Detect which cell encompasses the target text, then output its (x, y) center coordinate. 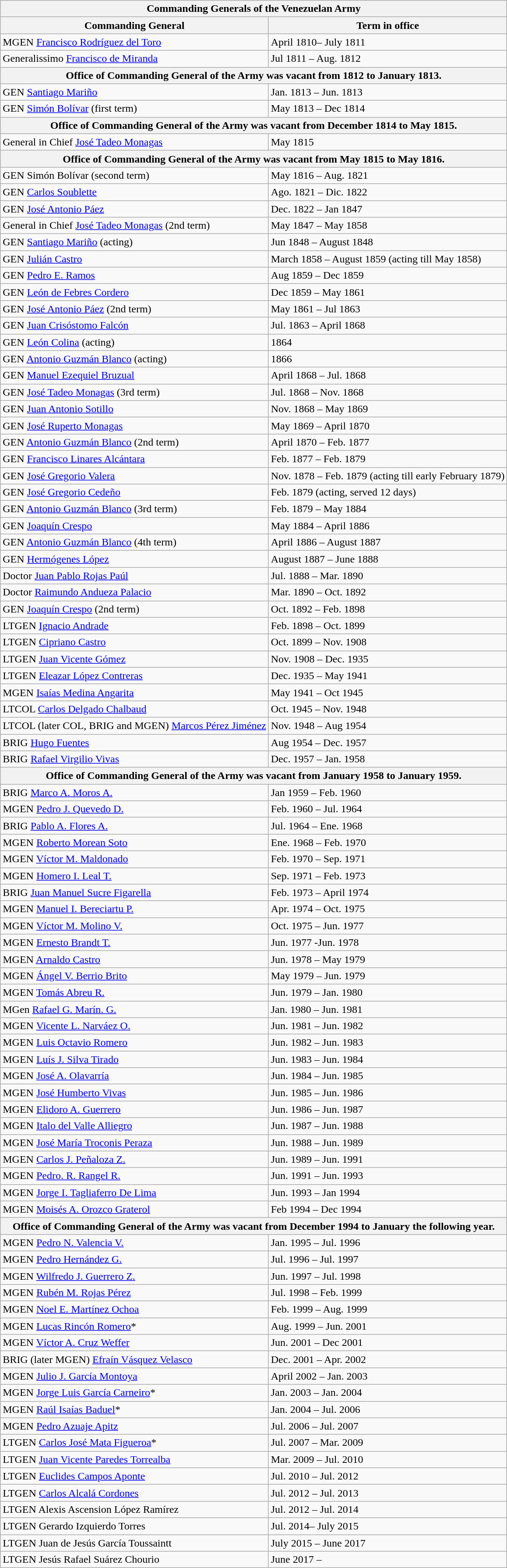
MGEN Wilfredo J. Guerrero Z. (134, 1276)
GEN José Ruperto Monagas (134, 425)
Jan. 2004 – Jul. 2006 (388, 1409)
BRIG Pablo A. Flores A. (134, 826)
Jun. 1978 – May 1979 (388, 959)
Generalissimo Francisco de Miranda (134, 59)
1866 (388, 359)
MGEN Elidoro A. Guerrero (134, 1109)
Dec. 1957 – Jan. 1958 (388, 759)
MGEN Tomás Abreu R. (134, 992)
May 1813 – Dec 1814 (388, 109)
Commanding Generals of the Venezuelan Army (254, 9)
Dec 1859 – May 1861 (388, 292)
MGEN Pedro Hernández G. (134, 1259)
MGEN Roberto Morean Soto (134, 842)
LTGEN Juan Vicente Gómez (134, 659)
Feb. 1960 – Jul. 1964 (388, 809)
MGEN Italo del Valle Alliegro (134, 1126)
Dec. 1935 – May 1941 (388, 676)
Office of Commanding General of the Army was vacant from December 1994 to January the following year. (254, 1226)
May 1815 (388, 142)
General in Chief José Tadeo Monagas (134, 142)
MGEN Isaías Medina Angarita (134, 692)
Office of Commanding General of the Army was vacant from January 1958 to January 1959. (254, 776)
1864 (388, 342)
BRIG Marco A. Moros A. (134, 793)
MGEN Carlos J. Peñaloza Z. (134, 1159)
Aug 1954 – Dec. 1957 (388, 743)
LTGEN Cipriano Castro (134, 642)
GEN Santiago Mariño (acting) (134, 242)
Jul. 1863 – April 1868 (388, 326)
GEN León de Febres Cordero (134, 292)
Jul. 1964 – Ene. 1968 (388, 826)
BRIG Juan Manuel Sucre Figarella (134, 892)
GEN José Tadeo Monagas (3rd term) (134, 392)
Sep. 1971 – Feb. 1973 (388, 876)
MGEN Francisco Rodríguez del Toro (134, 42)
Jun. 1977 -Jun. 1978 (388, 942)
Aug 1859 – Dec 1859 (388, 276)
Ene. 1968 – Feb. 1970 (388, 842)
Jul. 2006 – Jul. 2007 (388, 1426)
Jul. 2014– July 2015 (388, 1526)
GEN José Antonio Páez (2nd term) (134, 309)
MGEN Moisés A. Orozco Graterol (134, 1209)
GEN José Gregorio Valera (134, 475)
Dec. 2001 – Apr. 2002 (388, 1359)
Nov. 1908 – Dec. 1935 (388, 659)
Oct. 1899 – Nov. 1908 (388, 642)
Jan. 1813 – Jun. 1813 (388, 92)
Jul. 2012 – Jul. 2013 (388, 1493)
April 1810– July 1811 (388, 42)
Jun. 1983 – Jun. 1984 (388, 1059)
MGEN Julio J. García Montoya (134, 1376)
Jul. 1998 – Feb. 1999 (388, 1293)
Oct. 1892 – Feb. 1898 (388, 609)
March 1858 – August 1859 (acting till May 1858) (388, 259)
LTCOL Carlos Delgado Chalbaud (134, 709)
MGEN Noel E. Martínez Ochoa (134, 1310)
Feb. 1879 – May 1884 (388, 509)
Office of Commanding General of the Army was vacant from December 1814 to May 1815. (254, 125)
Jun. 1984 – Jun. 1985 (388, 1076)
GEN Julián Castro (134, 259)
GEN Antonio Guzmán Blanco (3rd term) (134, 509)
Term in office (388, 25)
August 1887 – June 1888 (388, 559)
Mar. 2009 – Jul. 2010 (388, 1459)
LTGEN Carlos Alcalá Cordones (134, 1493)
MGEN Vicente L. Narváez O. (134, 1026)
Doctor Juan Pablo Rojas Paúl (134, 576)
Doctor Raimundo Andueza Palacio (134, 592)
GEN Hermógenes López (134, 559)
May 1869 – April 1870 (388, 425)
MGEN Jorge Luis García Carneiro* (134, 1393)
LTGEN Juan de Jesús García Toussaintt (134, 1543)
Jun. 1987 – Jun. 1988 (388, 1126)
Jun. 1993 – Jan 1994 (388, 1193)
Jul. 1888 – Mar. 1890 (388, 576)
GEN Joaquín Crespo (2nd term) (134, 609)
Jan 1959 – Feb. 1960 (388, 793)
GEN León Colina (acting) (134, 342)
MGEN Pedro N. Valencia V. (134, 1242)
LTGEN Eleazar López Contreras (134, 676)
GEN José Antonio Páez (134, 209)
Feb. 1898 – Oct. 1899 (388, 626)
Jul. 1868 – Nov. 1868 (388, 392)
June 2017 – (388, 1560)
Jan. 1980 – Jun. 1981 (388, 1009)
May 1979 – Jun. 1979 (388, 976)
MGEN Víctor M. Maldonado (134, 859)
Jul. 2010 – Jul. 2012 (388, 1476)
MGEN Rubén M. Rojas Pérez (134, 1293)
MGEN Raúl Isaías Baduel* (134, 1409)
Feb. 1999 – Aug. 1999 (388, 1310)
Feb 1994 – Dec 1994 (388, 1209)
April 2002 – Jan. 2003 (388, 1376)
LTGEN Juan Vicente Paredes Torrealba (134, 1459)
Jul. 2007 – Mar. 2009 (388, 1443)
July 2015 – June 2017 (388, 1543)
Jun. 1997 – Jul. 1998 (388, 1276)
Jan. 2003 – Jan. 2004 (388, 1393)
GEN Pedro E. Ramos (134, 276)
Office of Commanding General of the Army was vacant from May 1815 to May 1816. (254, 159)
Feb. 1877 – Feb. 1879 (388, 459)
Feb. 1879 (acting, served 12 days) (388, 492)
Jul. 2012 – Jul. 2014 (388, 1509)
MGEN Jorge I. Tagliaferro De Lima (134, 1193)
GEN José Gregorio Cedeño (134, 492)
Jul 1811 – Aug. 1812 (388, 59)
May 1941 – Oct 1945 (388, 692)
LTGEN Gerardo Izquierdo Torres (134, 1526)
Oct. 1975 – Jun. 1977 (388, 926)
Commanding General (134, 25)
GEN Carlos Soublette (134, 192)
Jun. 1988 – Jun. 1989 (388, 1143)
MGEN Manuel I. Bereciartu P. (134, 909)
BRIG Rafael Virgilio Vivas (134, 759)
MGEN Víctor M. Molino V. (134, 926)
May 1884 – April 1886 (388, 526)
GEN Antonio Guzmán Blanco (2nd term) (134, 442)
GEN Joaquín Crespo (134, 526)
MGEN José A. Olavarría (134, 1076)
LTGEN Ignacio Andrade (134, 626)
MGEN Pedro J. Quevedo D. (134, 809)
GEN Juan Crisóstomo Falcón (134, 326)
April 1868 – Jul. 1868 (388, 375)
Jun. 1982 – Jun. 1983 (388, 1043)
GEN Antonio Guzmán Blanco (acting) (134, 359)
May 1861 – Jul 1863 (388, 309)
Apr. 1974 – Oct. 1975 (388, 909)
MGEN Luis Octavio Romero (134, 1043)
MGen Rafael G. Marín. G. (134, 1009)
April 1886 – August 1887 (388, 542)
Jul. 1996 – Jul. 1997 (388, 1259)
May 1847 – May 1858 (388, 226)
GEN Juan Antonio Sotillo (134, 409)
Jun. 1991 – Jun. 1993 (388, 1176)
MGEN José Humberto Vivas (134, 1093)
GEN Simón Bolívar (second term) (134, 175)
Jan. 1995 – Jul. 1996 (388, 1242)
MGEN Ernesto Brandt T. (134, 942)
Jun. 1986 – Jun. 1987 (388, 1109)
Feb. 1973 – April 1974 (388, 892)
Aug. 1999 – Jun. 2001 (388, 1326)
MGEN Pedro. R. Rangel R. (134, 1176)
LTCOL (later COL, BRIG and MGEN) Marcos Pérez Jiménez (134, 726)
Dec. 1822 – Jan 1847 (388, 209)
LTGEN Alexis Ascension López Ramírez (134, 1509)
Mar. 1890 – Oct. 1892 (388, 592)
MGEN José María Troconis Peraza (134, 1143)
MGEN Arnaldo Castro (134, 959)
GEN Simón Bolívar (first term) (134, 109)
April 1870 – Feb. 1877 (388, 442)
MGEN Homero I. Leal T. (134, 876)
GEN Antonio Guzmán Blanco (4th term) (134, 542)
GEN Manuel Ezequiel Bruzual (134, 375)
Jun. 1979 – Jan. 1980 (388, 992)
Jun 1848 – August 1848 (388, 242)
MGEN Ángel V. Berrio Brito (134, 976)
Nov. 1878 – Feb. 1879 (acting till early February 1879) (388, 475)
Office of Commanding General of the Army was vacant from 1812 to January 1813. (254, 75)
Jun. 2001 – Dec 2001 (388, 1343)
Jun. 1985 – Jun. 1986 (388, 1093)
General in Chief José Tadeo Monagas (2nd term) (134, 226)
Nov. 1948 – Aug 1954 (388, 726)
MGEN Pedro Azuaje Apitz (134, 1426)
LTGEN Euclides Campos Aponte (134, 1476)
BRIG Hugo Fuentes (134, 743)
May 1816 – Aug. 1821 (388, 175)
MGEN Lucas Rincón Romero* (134, 1326)
Jun. 1981 – Jun. 1982 (388, 1026)
LTGEN Jesús Rafael Suárez Chourio (134, 1560)
MGEN Luís J. Silva Tirado (134, 1059)
GEN Francisco Linares Alcántara (134, 459)
Jun. 1989 – Jun. 1991 (388, 1159)
Feb. 1970 – Sep. 1971 (388, 859)
BRIG (later MGEN) Efraín Vásquez Velasco (134, 1359)
GEN Santiago Mariño (134, 92)
Ago. 1821 – Dic. 1822 (388, 192)
Nov. 1868 – May 1869 (388, 409)
LTGEN Carlos José Mata Figueroa* (134, 1443)
Oct. 1945 – Nov. 1948 (388, 709)
MGEN Víctor A. Cruz Weffer (134, 1343)
